Scan for the cell matching the given text and deliver its [x, y] coordinate at center. 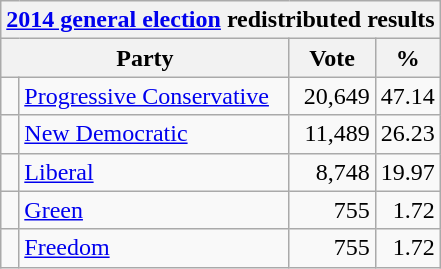
26.23 [408, 134]
11,489 [332, 134]
Green [154, 210]
Progressive Conservative [154, 96]
20,649 [332, 96]
Vote [332, 58]
% [408, 58]
2014 general election redistributed results [220, 20]
19.97 [408, 172]
Liberal [154, 172]
Freedom [154, 248]
Party [145, 58]
New Democratic [154, 134]
47.14 [408, 96]
8,748 [332, 172]
